Search for the cell housing the specified text and yield its (X, Y) center coordinate. 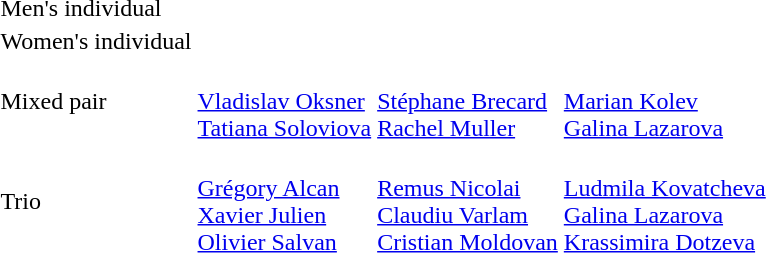
Vladislav OksnerTatiana Soloviova (284, 101)
Stéphane BrecardRachel Muller (468, 101)
